Locate the cell with the specified text and output its (X, Y) center coordinate. 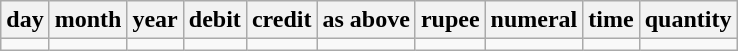
numeral (534, 20)
quantity (688, 20)
as above (366, 20)
debit (214, 20)
rupee (450, 20)
day (25, 20)
month (88, 20)
year (155, 20)
credit (282, 20)
time (611, 20)
